Search for the cell housing the specified text and yield its (x, y) center coordinate. 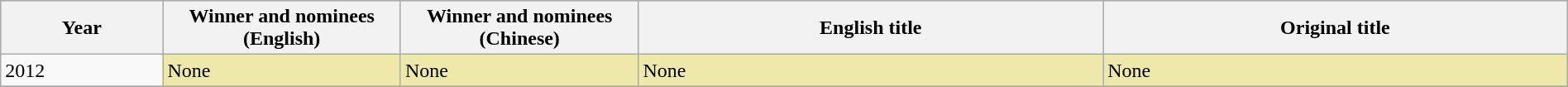
2012 (82, 70)
Original title (1336, 28)
Winner and nominees(English) (282, 28)
English title (871, 28)
Year (82, 28)
Winner and nominees(Chinese) (519, 28)
